From the cell containing the given text, extract its center point as (x, y) coordinate. 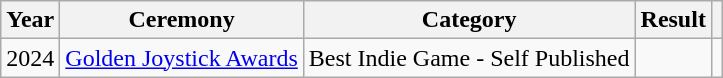
Ceremony (182, 20)
Golden Joystick Awards (182, 58)
Best Indie Game - Self Published (469, 58)
Year (30, 20)
2024 (30, 58)
Result (673, 20)
Category (469, 20)
